Return the [x, y] coordinate for the center point of the cell that contains the specified text.  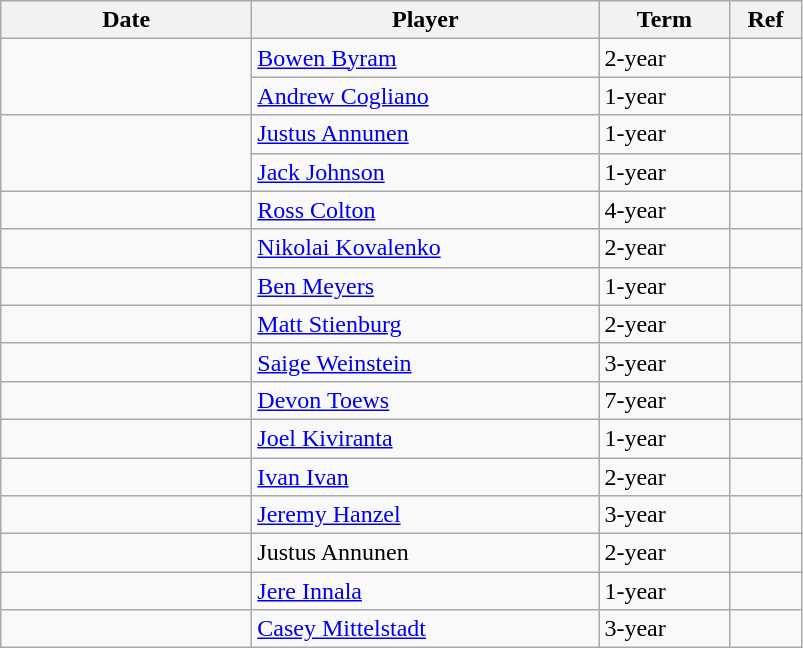
Devon Toews [426, 400]
Jeremy Hanzel [426, 515]
Casey Mittelstadt [426, 629]
Term [664, 20]
Andrew Cogliano [426, 96]
Ben Meyers [426, 286]
Saige Weinstein [426, 362]
Player [426, 20]
4-year [664, 210]
Nikolai Kovalenko [426, 248]
Joel Kiviranta [426, 438]
Ross Colton [426, 210]
Matt Stienburg [426, 324]
Date [126, 20]
Bowen Byram [426, 58]
Jere Innala [426, 591]
Ivan Ivan [426, 477]
Jack Johnson [426, 172]
Ref [766, 20]
7-year [664, 400]
